Pinpoint the cell where the given text exists, returning its (X, Y) midpoint coordinate. 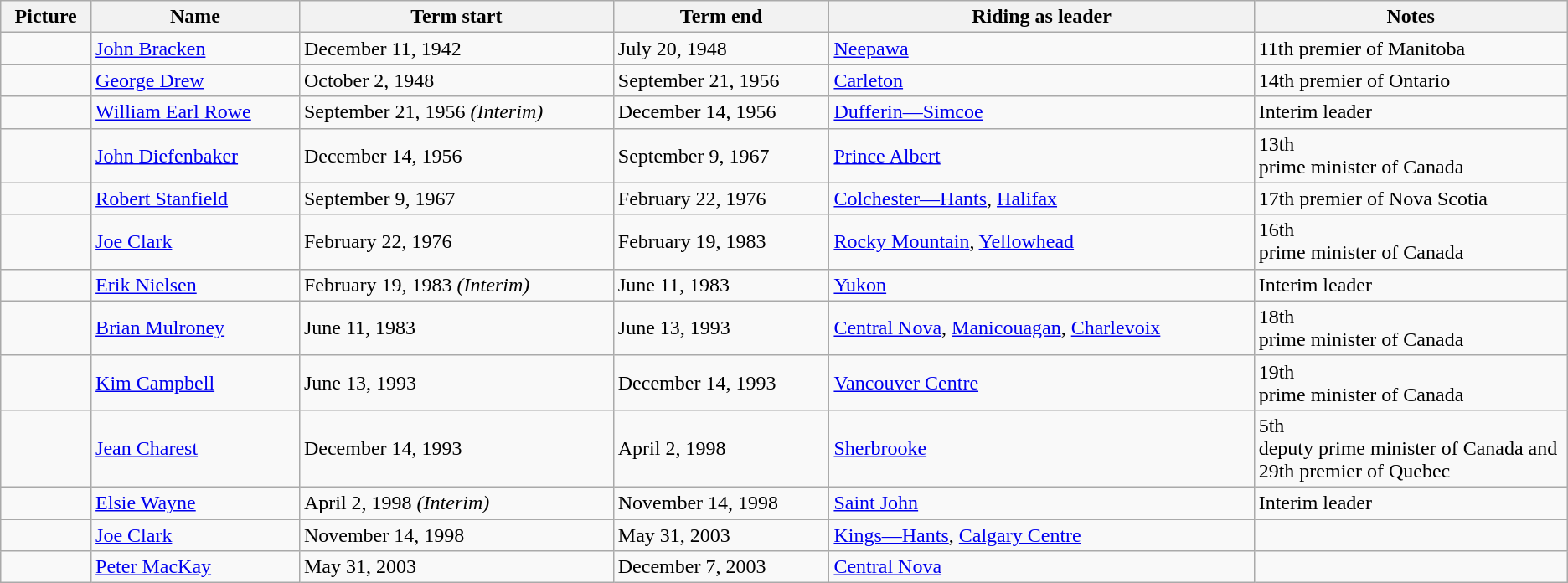
11th premier of Manitoba (1411, 49)
Picture (46, 17)
Term end (721, 17)
George Drew (196, 80)
17th premier of Nova Scotia (1411, 199)
Brian Mulroney (196, 328)
July 20, 1948 (721, 49)
September 21, 1956 (721, 80)
John Diefenbaker (196, 156)
16th prime minister of Canada (1411, 241)
Dufferin—Simcoe (1042, 112)
Yukon (1042, 285)
Central Nova, Manicouagan, Charlevoix (1042, 328)
William Earl Rowe (196, 112)
Vancouver Centre (1042, 382)
Colchester—Hants, Halifax (1042, 199)
Saint John (1042, 503)
Kim Campbell (196, 382)
February 19, 1983 (721, 241)
Elsie Wayne (196, 503)
Riding as leader (1042, 17)
September 21, 1956 (Interim) (456, 112)
Neepawa (1042, 49)
Peter MacKay (196, 567)
Sherbrooke (1042, 448)
Prince Albert (1042, 156)
Erik Nielsen (196, 285)
Kings—Hants, Calgary Centre (1042, 535)
14th premier of Ontario (1411, 80)
19th prime minister of Canada (1411, 382)
December 7, 2003 (721, 567)
John Bracken (196, 49)
December 11, 1942 (456, 49)
April 2, 1998 (Interim) (456, 503)
Jean Charest (196, 448)
18th prime minister of Canada (1411, 328)
Rocky Mountain, Yellowhead (1042, 241)
Notes (1411, 17)
Robert Stanfield (196, 199)
February 19, 1983 (Interim) (456, 285)
Name (196, 17)
October 2, 1948 (456, 80)
5th deputy prime minister of Canada and 29th premier of Quebec (1411, 448)
Term start (456, 17)
Carleton (1042, 80)
April 2, 1998 (721, 448)
13th prime minister of Canada (1411, 156)
Central Nova (1042, 567)
